Provide the [x, y] coordinate of the cell's center where the given text is located.  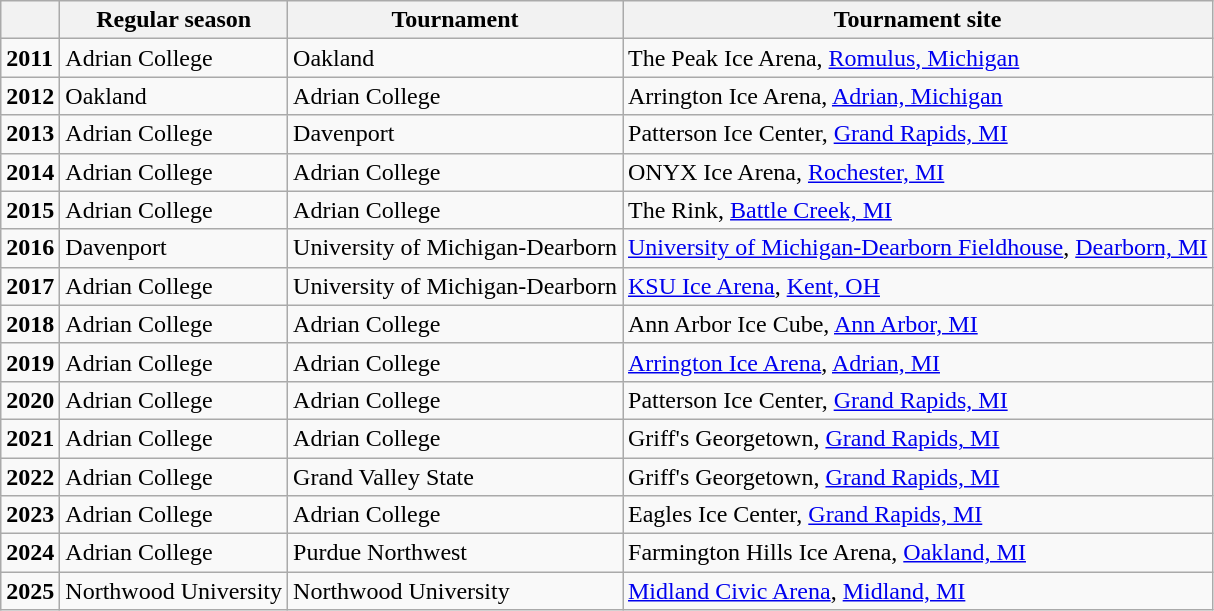
University of Michigan-Dearborn Fieldhouse, Dearborn, MI [917, 248]
2021 [30, 438]
2013 [30, 134]
Farmington Hills Ice Arena, Oakland, MI [917, 553]
Tournament [456, 20]
2017 [30, 286]
2011 [30, 58]
2016 [30, 248]
2023 [30, 515]
Eagles Ice Center, Grand Rapids, MI [917, 515]
2022 [30, 477]
2024 [30, 553]
Tournament site [917, 20]
Purdue Northwest [456, 553]
2025 [30, 591]
The Peak Ice Arena, Romulus, Michigan [917, 58]
Arrington Ice Arena, Adrian, Michigan [917, 96]
ONYX Ice Arena, Rochester, MI [917, 172]
The Rink, Battle Creek, MI [917, 210]
KSU Ice Arena, Kent, OH [917, 286]
2014 [30, 172]
Grand Valley State [456, 477]
Ann Arbor Ice Cube, Ann Arbor, MI [917, 324]
2018 [30, 324]
Arrington Ice Arena, Adrian, MI [917, 362]
Midland Civic Arena, Midland, MI [917, 591]
2012 [30, 96]
Regular season [174, 20]
2020 [30, 400]
2019 [30, 362]
2015 [30, 210]
